Capture the cell that displays the provided text and extract its [X, Y] central coordinate. 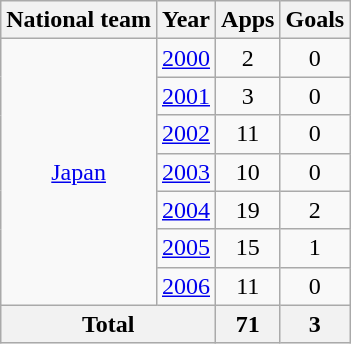
1 [315, 248]
2000 [186, 58]
19 [248, 210]
Japan [79, 172]
2001 [186, 96]
2002 [186, 134]
Goals [315, 20]
2006 [186, 286]
Year [186, 20]
15 [248, 248]
2003 [186, 172]
2004 [186, 210]
10 [248, 172]
National team [79, 20]
Apps [248, 20]
2005 [186, 248]
71 [248, 324]
Total [108, 324]
